Return [x, y] of the center of cell containing provided text 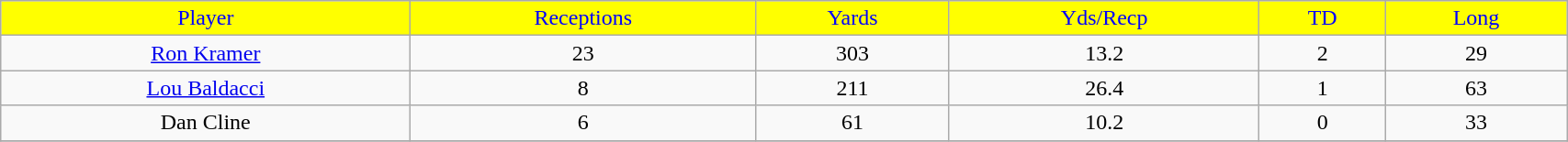
Ron Kramer [206, 53]
61 [852, 123]
Dan Cline [206, 123]
63 [1475, 88]
TD [1323, 18]
Yds/Recp [1104, 18]
2 [1323, 53]
10.2 [1104, 123]
Lou Baldacci [206, 88]
33 [1475, 123]
303 [852, 53]
Receptions [583, 18]
Yards [852, 18]
13.2 [1104, 53]
23 [583, 53]
0 [1323, 123]
1 [1323, 88]
Long [1475, 18]
8 [583, 88]
211 [852, 88]
6 [583, 123]
Player [206, 18]
29 [1475, 53]
26.4 [1104, 88]
